Determine the [x, y] coordinate at the center of the cell enclosing the given text.  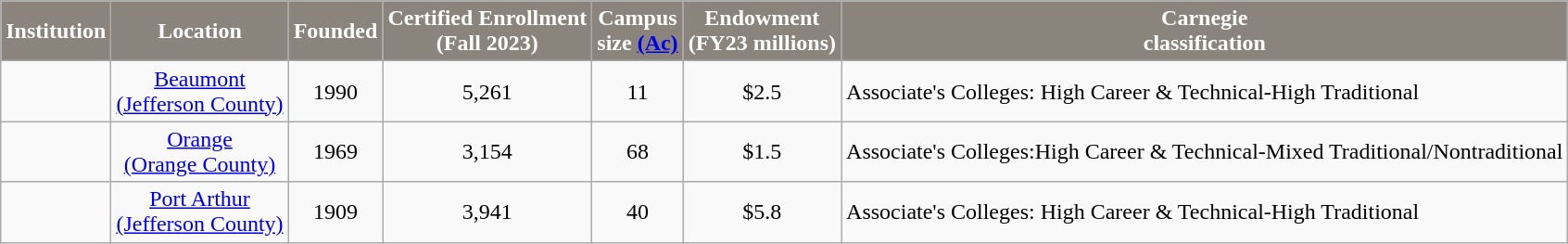
Carnegieclassification [1205, 32]
Orange (Orange County) [200, 152]
Institution [56, 32]
Endowment (FY23 millions) [762, 32]
$1.5 [762, 152]
Beaumont (Jefferson County) [200, 91]
Campussize (Ac) [638, 32]
Port Arthur (Jefferson County) [200, 212]
1909 [335, 212]
3,154 [487, 152]
1990 [335, 91]
$2.5 [762, 91]
68 [638, 152]
$5.8 [762, 212]
1969 [335, 152]
Location [200, 32]
3,941 [487, 212]
5,261 [487, 91]
Founded [335, 32]
Certified Enrollment(Fall 2023) [487, 32]
11 [638, 91]
Associate's Colleges:High Career & Technical-Mixed Traditional/Nontraditional [1205, 152]
40 [638, 212]
